Return (x, y) of the center of cell containing provided text 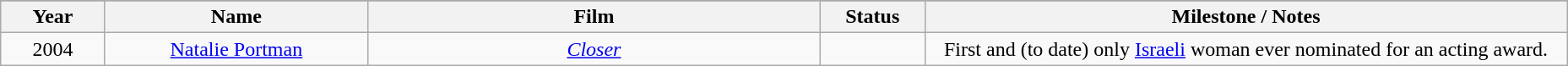
Natalie Portman (236, 49)
First and (to date) only Israeli woman ever nominated for an acting award. (1246, 49)
Status (872, 17)
Film (594, 17)
Milestone / Notes (1246, 17)
Year (53, 17)
Closer (594, 49)
2004 (53, 49)
Name (236, 17)
